Return the [X, Y] coordinate for the center point of the cell that contains the specified text.  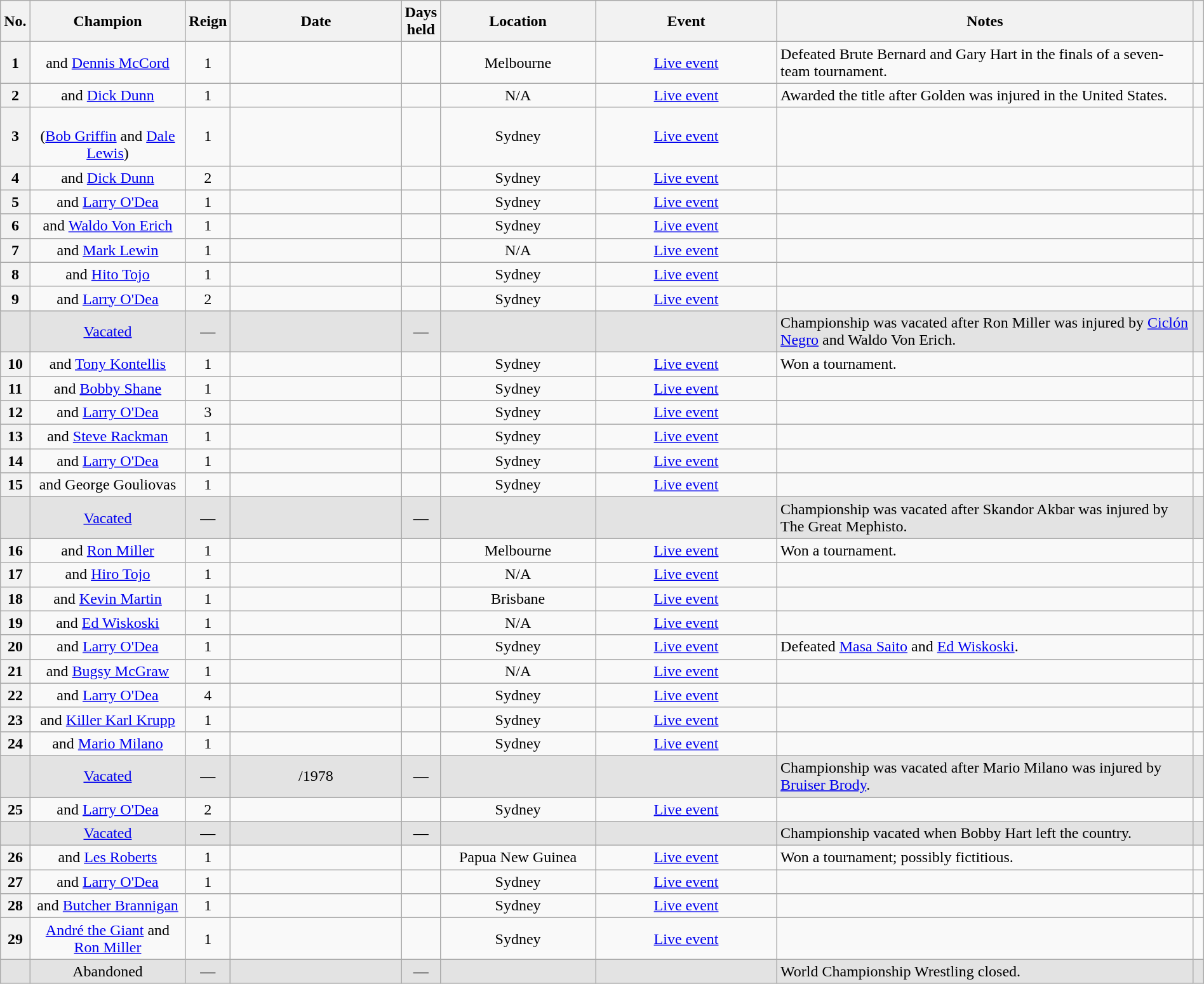
5 [15, 202]
World Championship Wrestling closed. [986, 971]
Days held [421, 22]
and Ed Wiskoski [108, 623]
Championship vacated when Bobby Hart left the country. [986, 834]
Notes [986, 22]
14 [15, 461]
and Killer Karl Krupp [108, 719]
28 [15, 906]
and Bobby Shane [108, 388]
and Bugsy McGraw [108, 671]
/1978 [316, 776]
(Bob Griffin and Dale Lewis) [108, 136]
19 [15, 623]
and Les Roberts [108, 858]
11 [15, 388]
André the Giant and Ron Miller [108, 938]
22 [15, 695]
and Mark Lewin [108, 250]
17 [15, 575]
No. [15, 22]
Championship was vacated after Mario Milano was injured by Bruiser Brody. [986, 776]
Brisbane [518, 599]
Defeated Brute Bernard and Gary Hart in the finals of a seven-team tournament. [986, 62]
Date [316, 22]
21 [15, 671]
12 [15, 413]
27 [15, 882]
Reign [208, 22]
Awarded the title after Golden was injured in the United States. [986, 95]
and Hito Tojo [108, 274]
15 [15, 485]
9 [15, 298]
and Mario Milano [108, 743]
Champion [108, 22]
Event [686, 22]
25 [15, 809]
and Kevin Martin [108, 599]
and Steve Rackman [108, 437]
8 [15, 274]
18 [15, 599]
and Tony Kontellis [108, 364]
Won a tournament; possibly fictitious. [986, 858]
and George Gouliovas [108, 485]
23 [15, 719]
16 [15, 550]
13 [15, 437]
Defeated Masa Saito and Ed Wiskoski. [986, 647]
and Waldo Von Erich [108, 226]
20 [15, 647]
6 [15, 226]
Location [518, 22]
7 [15, 250]
Championship was vacated after Ron Miller was injured by Ciclón Negro and Waldo Von Erich. [986, 331]
Championship was vacated after Skandor Akbar was injured by The Great Mephisto. [986, 518]
Abandoned [108, 971]
24 [15, 743]
Papua New Guinea [518, 858]
and Hiro Tojo [108, 575]
26 [15, 858]
and Ron Miller [108, 550]
and Dennis McCord [108, 62]
and Butcher Brannigan [108, 906]
10 [15, 364]
29 [15, 938]
